Identify which cell holds the provided text, then report its (x, y) central coordinate. 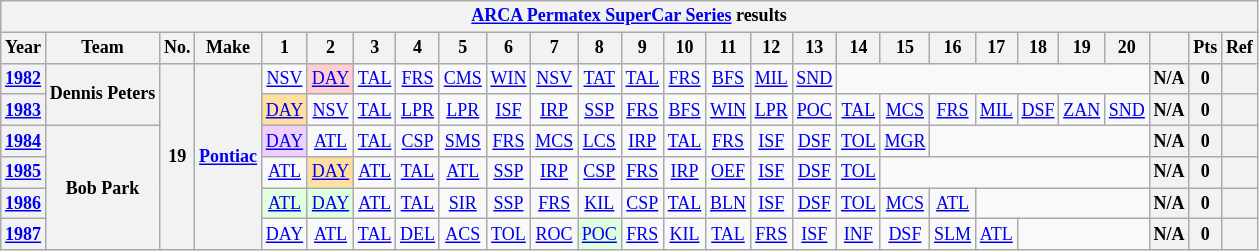
SMS (462, 140)
BLN (728, 204)
CMS (462, 78)
17 (996, 48)
7 (554, 48)
1983 (24, 110)
Pontiac (228, 156)
SIR (462, 204)
10 (684, 48)
OEF (728, 172)
Make (228, 48)
1984 (24, 140)
ACS (462, 234)
3 (375, 48)
1982 (24, 78)
5 (462, 48)
8 (600, 48)
SLM (953, 234)
6 (508, 48)
ROC (554, 234)
12 (771, 48)
ARCA Permatex SuperCar Series results (629, 16)
Year (24, 48)
1 (284, 48)
20 (1126, 48)
15 (905, 48)
16 (953, 48)
Dennis Peters (102, 94)
ZAN (1082, 110)
1987 (24, 234)
MGR (905, 140)
LCS (600, 140)
2 (330, 48)
1985 (24, 172)
INF (858, 234)
TAT (600, 78)
No. (178, 48)
9 (642, 48)
Ref (1240, 48)
Bob Park (102, 188)
14 (858, 48)
DEL (418, 234)
4 (418, 48)
Pts (1206, 48)
18 (1038, 48)
11 (728, 48)
1986 (24, 204)
13 (814, 48)
Team (102, 48)
